Identify which cell holds the provided text, then report its [x, y] central coordinate. 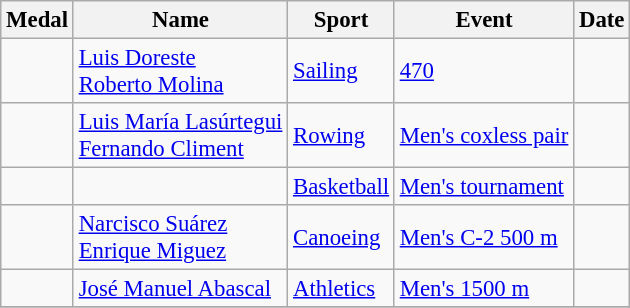
Date [602, 20]
Event [484, 20]
Men's C-2 500 m [484, 238]
Basketball [342, 187]
Men's tournament [484, 187]
Luis María Lasúrtegui Fernando Climent [180, 136]
Men's coxless pair [484, 136]
Rowing [342, 136]
Men's 1500 m [484, 289]
Canoeing [342, 238]
Athletics [342, 289]
Sport [342, 20]
Narcisco Suárez Enrique Miguez [180, 238]
Sailing [342, 72]
Name [180, 20]
Luis Doreste Roberto Molina [180, 72]
José Manuel Abascal [180, 289]
Medal [38, 20]
470 [484, 72]
